Capture the cell that displays the provided text and extract its [x, y] central coordinate. 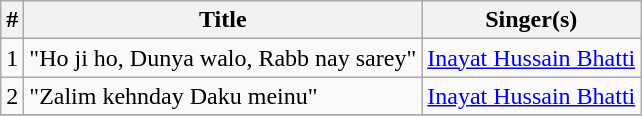
Title [223, 20]
2 [12, 96]
Singer(s) [532, 20]
1 [12, 58]
"Ho ji ho, Dunya walo, Rabb nay sarey" [223, 58]
"Zalim kehnday Daku meinu" [223, 96]
# [12, 20]
